From the cell containing the given text, extract its center point as [x, y] coordinate. 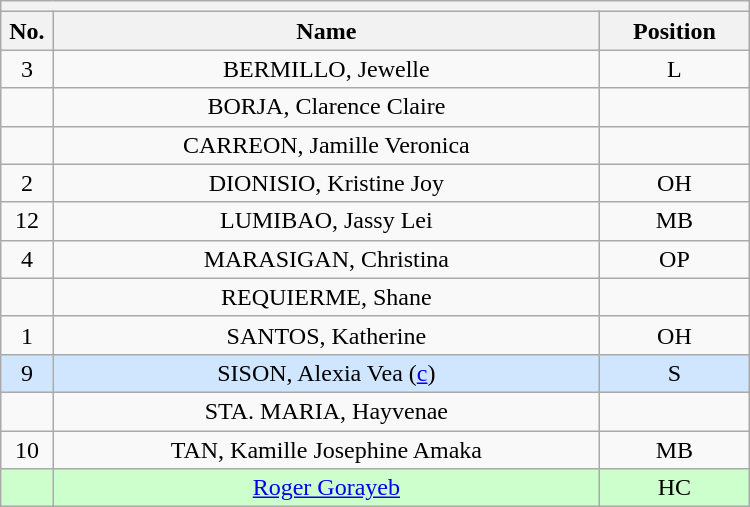
MARASIGAN, Christina [326, 259]
DIONISIO, Kristine Joy [326, 183]
12 [27, 221]
S [675, 373]
1 [27, 335]
REQUIERME, Shane [326, 297]
SISON, Alexia Vea (c) [326, 373]
BORJA, Clarence Claire [326, 107]
No. [27, 31]
BERMILLO, Jewelle [326, 69]
STA. MARIA, Hayvenae [326, 411]
TAN, Kamille Josephine Amaka [326, 449]
SANTOS, Katherine [326, 335]
CARREON, Jamille Veronica [326, 145]
L [675, 69]
Position [675, 31]
2 [27, 183]
Roger Gorayeb [326, 488]
4 [27, 259]
3 [27, 69]
OP [675, 259]
9 [27, 373]
HC [675, 488]
Name [326, 31]
LUMIBAO, Jassy Lei [326, 221]
10 [27, 449]
